From the cell containing the given text, extract its center point as (X, Y) coordinate. 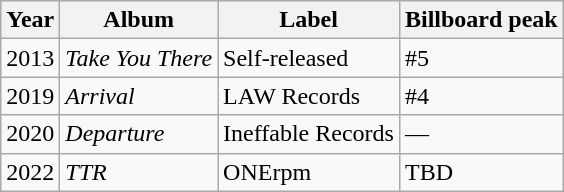
2013 (30, 58)
— (481, 134)
2020 (30, 134)
Label (309, 20)
LAW Records (309, 96)
Ineffable Records (309, 134)
#5 (481, 58)
TBD (481, 172)
Billboard peak (481, 20)
Take You There (139, 58)
Year (30, 20)
ONErpm (309, 172)
Departure (139, 134)
Self-released (309, 58)
2022 (30, 172)
2019 (30, 96)
Album (139, 20)
#4 (481, 96)
Arrival (139, 96)
TTR (139, 172)
